Find where the given text appears and provide that cell's center as (X, Y) coordinate. 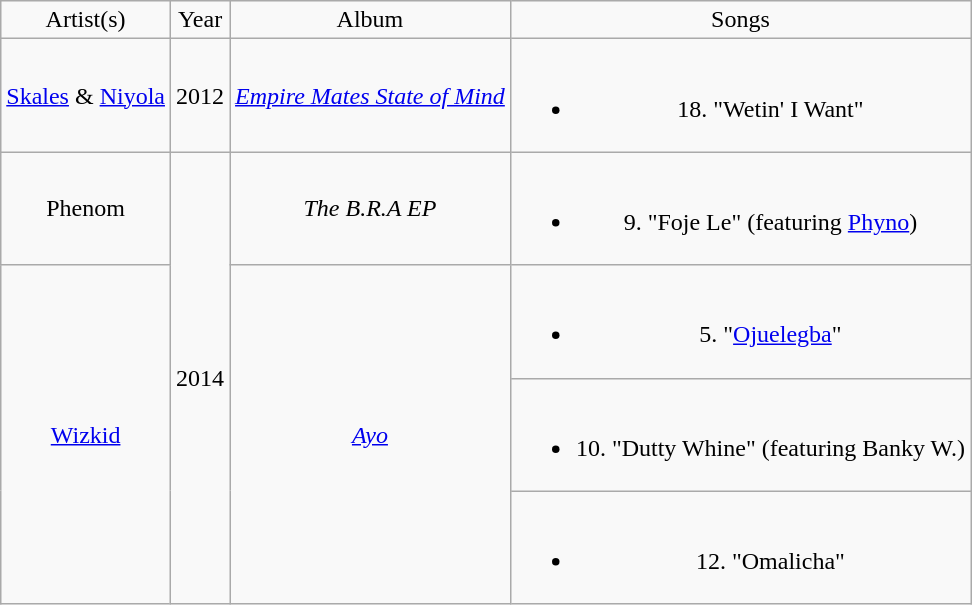
The B.R.A EP (370, 208)
18. "Wetin' I Want" (740, 96)
Empire Mates State of Mind (370, 96)
9. "Foje Le" (featuring Phyno) (740, 208)
Year (200, 20)
Songs (740, 20)
Album (370, 20)
Phenom (86, 208)
10. "Dutty Whine" (featuring Banky W.) (740, 434)
2014 (200, 378)
Skales & Niyola (86, 96)
12. "Omalicha" (740, 548)
2012 (200, 96)
Wizkid (86, 434)
Artist(s) (86, 20)
5. "Ojuelegba" (740, 322)
Ayo (370, 434)
